Search for the cell housing the specified text and yield its (X, Y) center coordinate. 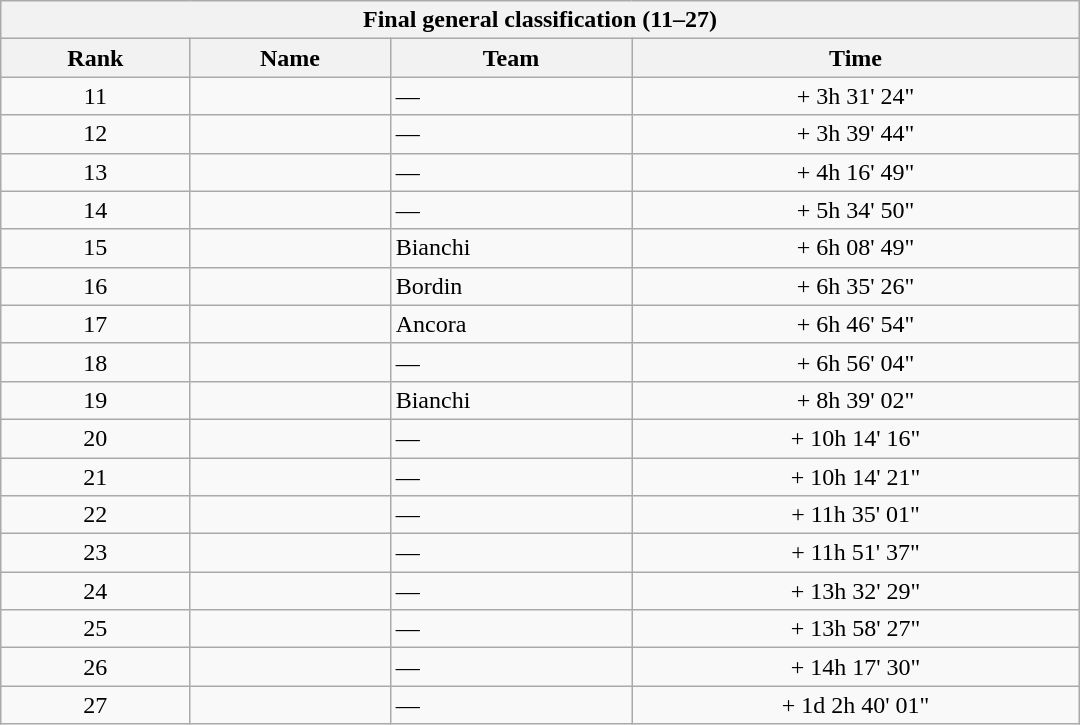
+ 8h 39' 02" (856, 400)
15 (96, 248)
+ 13h 58' 27" (856, 629)
+ 3h 39' 44" (856, 134)
20 (96, 438)
+ 6h 56' 04" (856, 362)
27 (96, 705)
+ 6h 35' 26" (856, 286)
+ 11h 51' 37" (856, 553)
Bordin (511, 286)
13 (96, 172)
Ancora (511, 324)
+ 6h 46' 54" (856, 324)
26 (96, 667)
+ 6h 08' 49" (856, 248)
Rank (96, 58)
25 (96, 629)
12 (96, 134)
+ 10h 14' 16" (856, 438)
+ 5h 34' 50" (856, 210)
16 (96, 286)
14 (96, 210)
Team (511, 58)
+ 3h 31' 24" (856, 96)
+ 13h 32' 29" (856, 591)
21 (96, 477)
22 (96, 515)
Name (290, 58)
17 (96, 324)
Time (856, 58)
24 (96, 591)
+ 14h 17' 30" (856, 667)
+ 10h 14' 21" (856, 477)
23 (96, 553)
+ 11h 35' 01" (856, 515)
19 (96, 400)
Final general classification (11–27) (540, 20)
18 (96, 362)
+ 4h 16' 49" (856, 172)
+ 1d 2h 40' 01" (856, 705)
11 (96, 96)
